Determine the [x, y] coordinate at the center of the cell enclosing the given text.  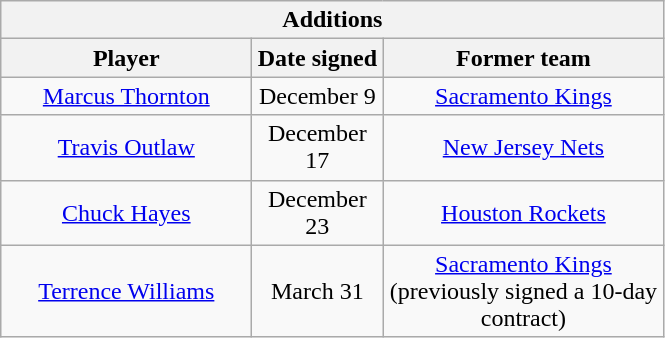
Houston Rockets [524, 212]
Sacramento Kings [524, 96]
Player [126, 58]
Former team [524, 58]
Date signed [318, 58]
Additions [332, 20]
December 9 [318, 96]
Marcus Thornton [126, 96]
Sacramento Kings (previously signed a 10-day contract) [524, 291]
Chuck Hayes [126, 212]
December 23 [318, 212]
Travis Outlaw [126, 148]
New Jersey Nets [524, 148]
March 31 [318, 291]
December 17 [318, 148]
Terrence Williams [126, 291]
